Search for the cell housing the specified text and yield its [x, y] center coordinate. 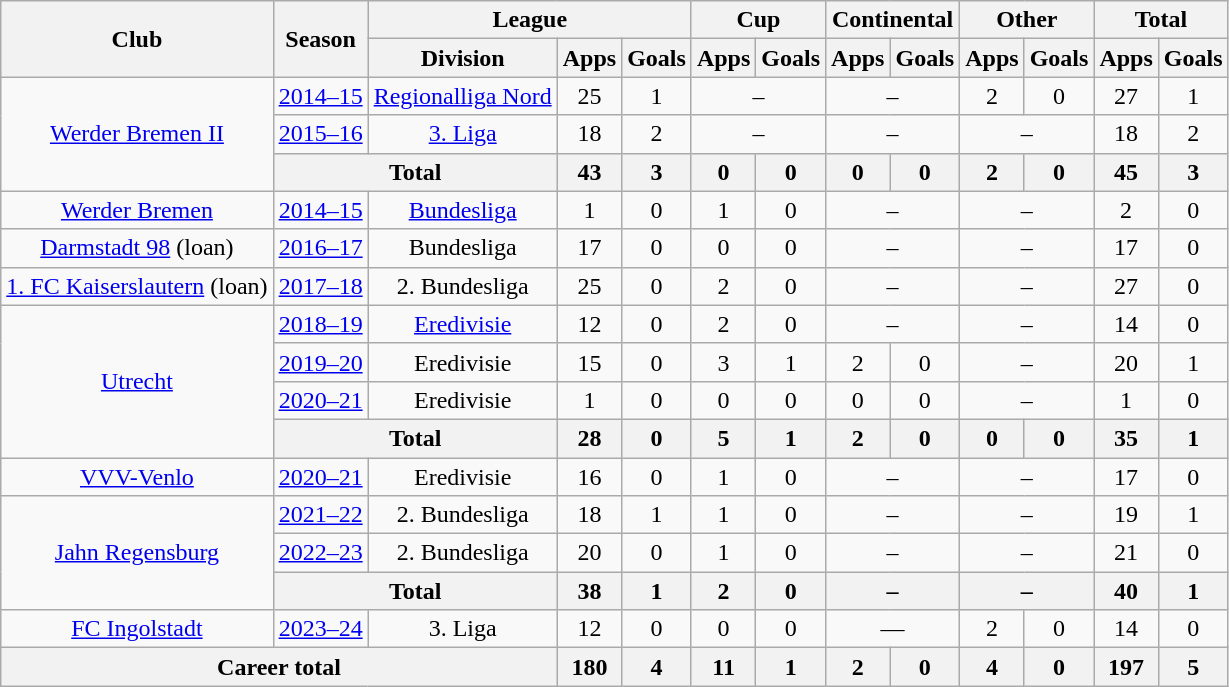
2018–19 [320, 324]
Darmstadt 98 (loan) [137, 248]
2021–22 [320, 515]
2015–16 [320, 134]
28 [589, 438]
— [893, 629]
2017–18 [320, 286]
2016–17 [320, 248]
21 [1126, 553]
Continental [893, 20]
43 [589, 172]
197 [1126, 667]
Career total [279, 667]
Cup [758, 20]
19 [1126, 515]
FC Ingolstadt [137, 629]
Club [137, 39]
15 [589, 362]
Werder Bremen [137, 210]
35 [1126, 438]
Jahn Regensburg [137, 553]
Season [320, 39]
Other [1027, 20]
2022–23 [320, 553]
1. FC Kaiserslautern (loan) [137, 286]
16 [589, 477]
VVV-Venlo [137, 477]
45 [1126, 172]
38 [589, 591]
2023–24 [320, 629]
Werder Bremen II [137, 134]
11 [723, 667]
180 [589, 667]
Regionalliga Nord [462, 96]
Division [462, 58]
2019–20 [320, 362]
League [530, 20]
40 [1126, 591]
Utrecht [137, 381]
